For the text-containing cell, return its midpoint in (x, y) coordinate format. 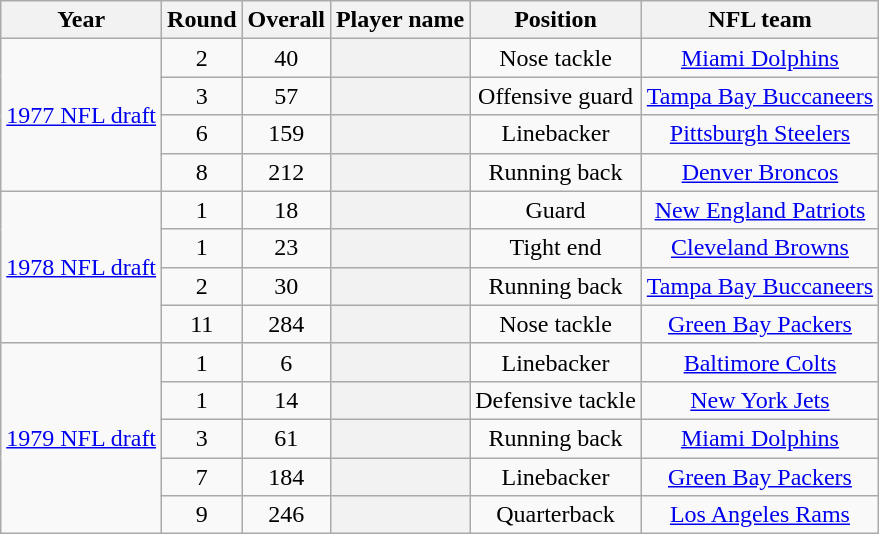
New York Jets (760, 400)
New England Patriots (760, 210)
Cleveland Browns (760, 248)
11 (202, 324)
284 (286, 324)
Tight end (556, 248)
Offensive guard (556, 96)
246 (286, 515)
Overall (286, 20)
Year (82, 20)
9 (202, 515)
Position (556, 20)
Baltimore Colts (760, 362)
Pittsburgh Steelers (760, 134)
1978 NFL draft (82, 267)
30 (286, 286)
NFL team (760, 20)
61 (286, 438)
1977 NFL draft (82, 115)
Denver Broncos (760, 172)
1979 NFL draft (82, 438)
23 (286, 248)
Quarterback (556, 515)
212 (286, 172)
Round (202, 20)
18 (286, 210)
Guard (556, 210)
184 (286, 477)
159 (286, 134)
Player name (400, 20)
57 (286, 96)
Defensive tackle (556, 400)
7 (202, 477)
14 (286, 400)
40 (286, 58)
Los Angeles Rams (760, 515)
8 (202, 172)
